Extract the [x, y] coordinate from the center of the cell holding the provided text.  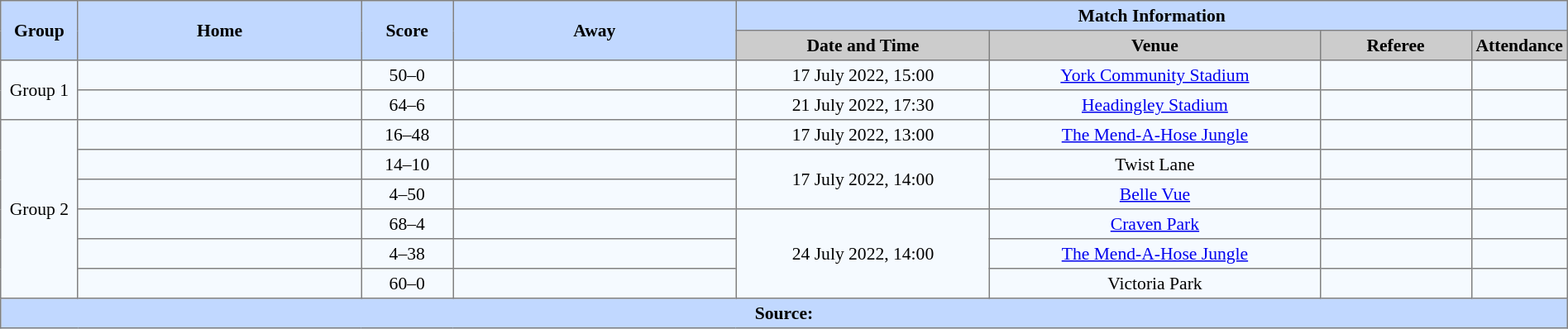
Score [407, 31]
Victoria Park [1154, 284]
16–48 [407, 135]
17 July 2022, 14:00 [863, 179]
21 July 2022, 17:30 [863, 105]
Source: [784, 313]
Attendance [1519, 45]
4–50 [407, 194]
4–38 [407, 254]
Twist Lane [1154, 164]
64–6 [407, 105]
Date and Time [863, 45]
17 July 2022, 15:00 [863, 75]
Away [595, 31]
60–0 [407, 284]
Home [220, 31]
Belle Vue [1154, 194]
Match Information [1151, 16]
Headingley Stadium [1154, 105]
Venue [1154, 45]
50–0 [407, 75]
68–4 [407, 224]
Group [40, 31]
York Community Stadium [1154, 75]
Craven Park [1154, 224]
Referee [1396, 45]
Group 1 [40, 90]
14–10 [407, 164]
Group 2 [40, 209]
17 July 2022, 13:00 [863, 135]
24 July 2022, 14:00 [863, 254]
